Scan for the cell matching the given text and deliver its (X, Y) coordinate at center. 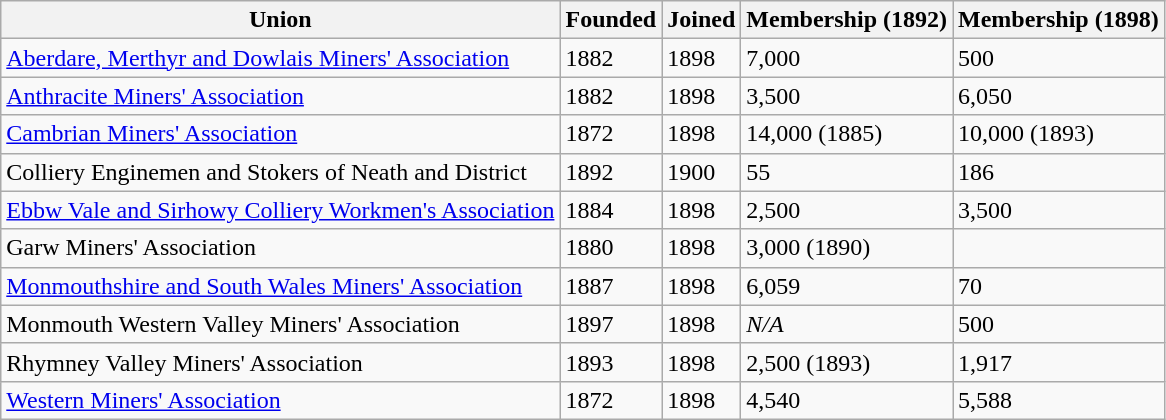
14,000 (1885) (847, 134)
1880 (611, 248)
Membership (1892) (847, 20)
Anthracite Miners' Association (280, 96)
55 (847, 172)
10,000 (1893) (1058, 134)
Western Miners' Association (280, 400)
6,059 (847, 286)
Monmouthshire and South Wales Miners' Association (280, 286)
2,500 (847, 210)
3,000 (1890) (847, 248)
Garw Miners' Association (280, 248)
Ebbw Vale and Sirhowy Colliery Workmen's Association (280, 210)
Aberdare, Merthyr and Dowlais Miners' Association (280, 58)
Rhymney Valley Miners' Association (280, 362)
Cambrian Miners' Association (280, 134)
Union (280, 20)
1892 (611, 172)
Joined (702, 20)
7,000 (847, 58)
2,500 (1893) (847, 362)
186 (1058, 172)
Founded (611, 20)
1884 (611, 210)
1887 (611, 286)
Membership (1898) (1058, 20)
1897 (611, 324)
Colliery Enginemen and Stokers of Neath and District (280, 172)
Monmouth Western Valley Miners' Association (280, 324)
N/A (847, 324)
1900 (702, 172)
5,588 (1058, 400)
70 (1058, 286)
6,050 (1058, 96)
1,917 (1058, 362)
1893 (611, 362)
4,540 (847, 400)
